Locate the cell with the specified text and output its (X, Y) center coordinate. 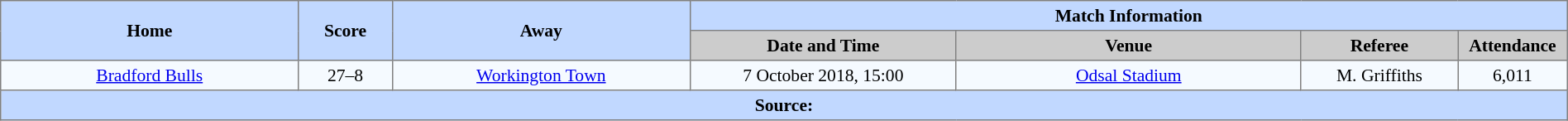
Score (346, 31)
Date and Time (823, 46)
Attendance (1513, 46)
Home (150, 31)
27–8 (346, 75)
Bradford Bulls (150, 75)
M. Griffiths (1379, 75)
7 October 2018, 15:00 (823, 75)
Match Information (1128, 16)
Venue (1128, 46)
Referee (1379, 46)
Odsal Stadium (1128, 75)
6,011 (1513, 75)
Away (541, 31)
Workington Town (541, 75)
Source: (784, 105)
